Output the (X, Y) coordinate of the center of the cell containing the given text.  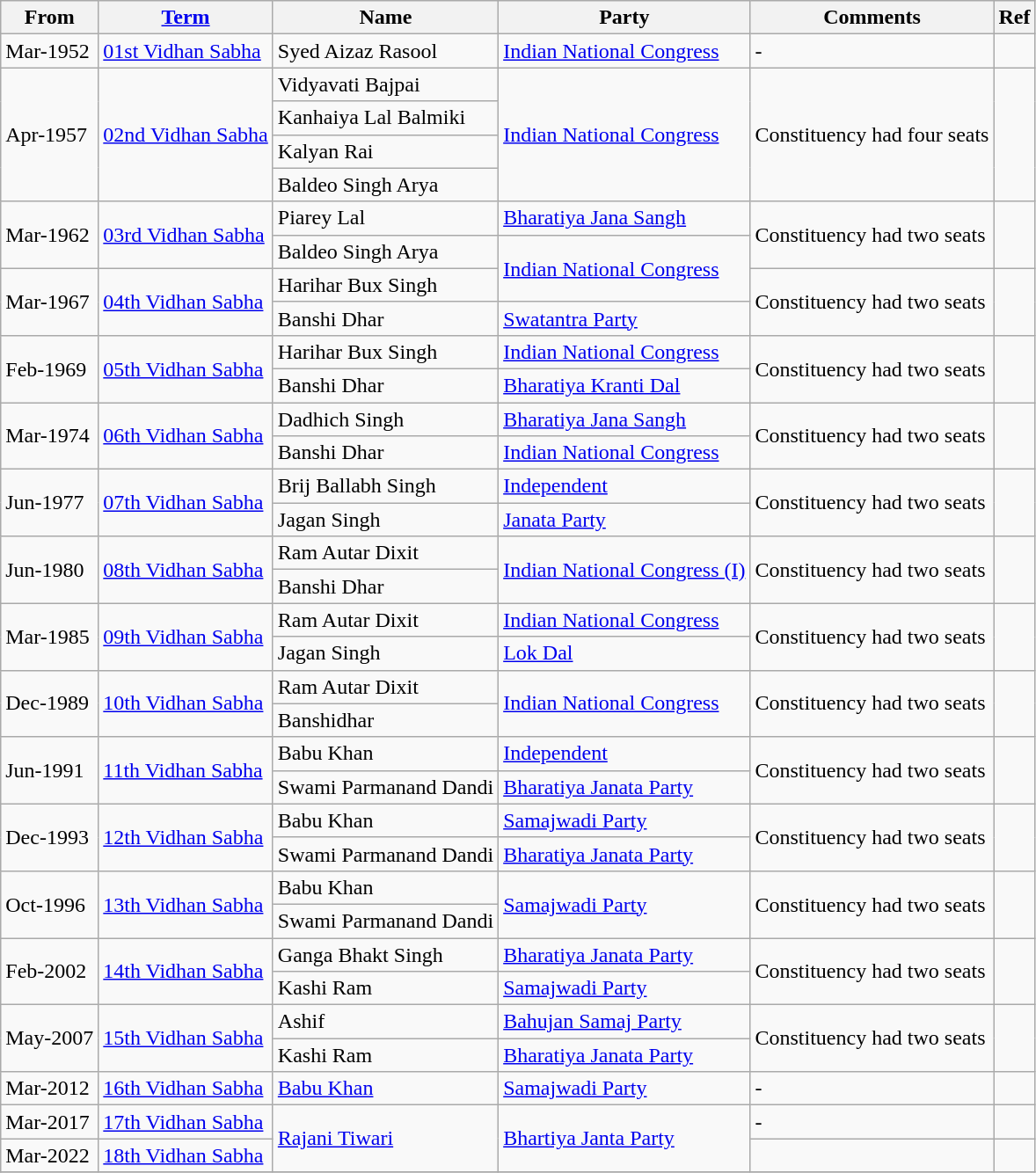
Dec-1989 (49, 703)
Ref (1015, 18)
12th Vidhan Sabha (186, 837)
08th Vidhan Sabha (186, 570)
Vidyavati Bajpai (385, 84)
04th Vidhan Sabha (186, 302)
Feb-1969 (49, 368)
May-2007 (49, 1038)
Mar-1974 (49, 436)
Kalyan Rai (385, 151)
Syed Aizaz Rasool (385, 51)
09th Vidhan Sabha (186, 637)
Party (624, 18)
Indian National Congress (I) (624, 570)
Bharatiya Kranti Dal (624, 385)
Mar-1985 (49, 637)
14th Vidhan Sabha (186, 971)
18th Vidhan Sabha (186, 1155)
Jun-1980 (49, 570)
Lok Dal (624, 653)
03rd Vidhan Sabha (186, 235)
Rajani Tiwari (385, 1139)
Mar-1962 (49, 235)
Feb-2002 (49, 971)
01st Vidhan Sabha (186, 51)
Term (186, 18)
Jun-1977 (49, 503)
Bhartiya Janta Party (624, 1139)
Dec-1993 (49, 837)
Name (385, 18)
16th Vidhan Sabha (186, 1089)
Ashif (385, 1022)
Piarey Lal (385, 218)
Brij Ballabh Singh (385, 486)
Mar-2012 (49, 1089)
Bahujan Samaj Party (624, 1022)
Banshidhar (385, 720)
Comments (872, 18)
Jun-1991 (49, 770)
06th Vidhan Sabha (186, 436)
From (49, 18)
Swatantra Party (624, 318)
17th Vidhan Sabha (186, 1122)
02nd Vidhan Sabha (186, 135)
Mar-2017 (49, 1122)
Ganga Bhakt Singh (385, 954)
Oct-1996 (49, 904)
13th Vidhan Sabha (186, 904)
Mar-1967 (49, 302)
15th Vidhan Sabha (186, 1038)
07th Vidhan Sabha (186, 503)
11th Vidhan Sabha (186, 770)
Janata Party (624, 520)
Mar-1952 (49, 51)
Constituency had four seats (872, 135)
Apr-1957 (49, 135)
Dadhich Singh (385, 419)
10th Vidhan Sabha (186, 703)
05th Vidhan Sabha (186, 368)
Mar-2022 (49, 1155)
Kanhaiya Lal Balmiki (385, 118)
